Scan for the cell matching the given text and deliver its (X, Y) coordinate at center. 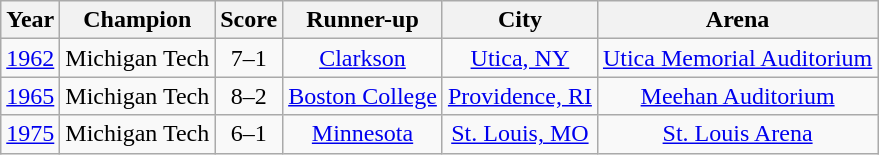
1965 (30, 96)
Utica Memorial Auditorium (737, 58)
8–2 (249, 96)
Clarkson (363, 58)
6–1 (249, 134)
Arena (737, 20)
1962 (30, 58)
Runner-up (363, 20)
Minnesota (363, 134)
Boston College (363, 96)
Meehan Auditorium (737, 96)
St. Louis Arena (737, 134)
Champion (138, 20)
1975 (30, 134)
St. Louis, MO (520, 134)
Providence, RI (520, 96)
City (520, 20)
Score (249, 20)
Year (30, 20)
Utica, NY (520, 58)
7–1 (249, 58)
